Determine the (x, y) coordinate at the center of the cell enclosing the given text.  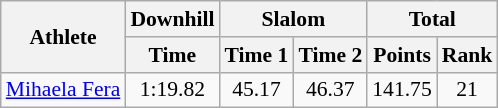
Time 2 (330, 55)
Points (402, 55)
46.37 (330, 90)
45.17 (256, 90)
Mihaela Fera (64, 90)
Slalom (293, 19)
1:19.82 (172, 90)
Downhill (172, 19)
Rank (468, 55)
Time (172, 55)
Total (432, 19)
Athlete (64, 36)
Time 1 (256, 55)
141.75 (402, 90)
21 (468, 90)
